Scan for the cell matching the given text and deliver its (x, y) coordinate at center. 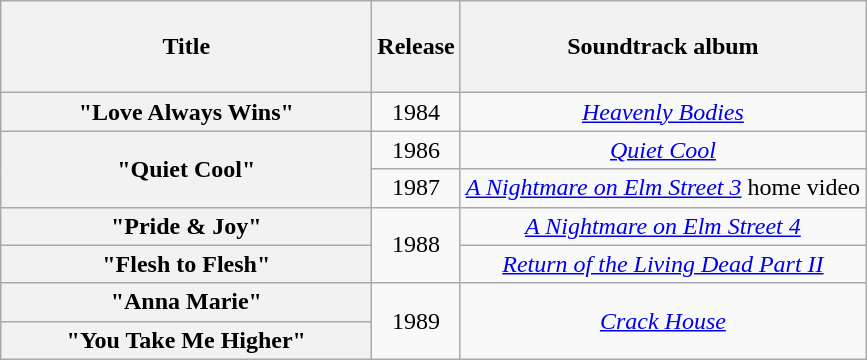
Heavenly Bodies (662, 112)
1984 (416, 112)
"Love Always Wins" (186, 112)
Crack House (662, 321)
Soundtrack album (662, 47)
Title (186, 47)
A Nightmare on Elm Street 3 home video (662, 188)
Return of the Living Dead Part II (662, 264)
1987 (416, 188)
"Quiet Cool" (186, 169)
Quiet Cool (662, 150)
1986 (416, 150)
"You Take Me Higher" (186, 340)
1989 (416, 321)
"Pride & Joy" (186, 226)
1988 (416, 245)
A Nightmare on Elm Street 4 (662, 226)
"Anna Marie" (186, 302)
Release (416, 47)
"Flesh to Flesh" (186, 264)
